Pinpoint the cell where the given text exists, returning its [X, Y] midpoint coordinate. 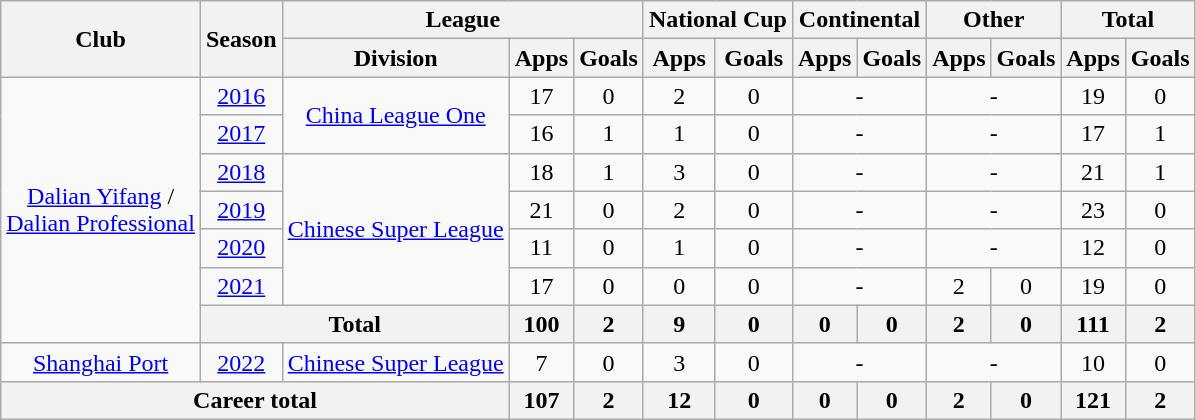
Shanghai Port [101, 362]
2022 [241, 362]
Dalian Yifang /Dalian Professional [101, 210]
Division [396, 58]
7 [541, 362]
National Cup [718, 20]
Season [241, 39]
Club [101, 39]
10 [1093, 362]
121 [1093, 400]
2020 [241, 248]
2021 [241, 286]
18 [541, 172]
23 [1093, 210]
Career total [255, 400]
2018 [241, 172]
China League One [396, 115]
2017 [241, 134]
2016 [241, 96]
League [462, 20]
Continental [859, 20]
100 [541, 324]
16 [541, 134]
2019 [241, 210]
107 [541, 400]
111 [1093, 324]
11 [541, 248]
9 [679, 324]
Other [994, 20]
